Provide the [x, y] coordinate of the cell's center where the given text is located.  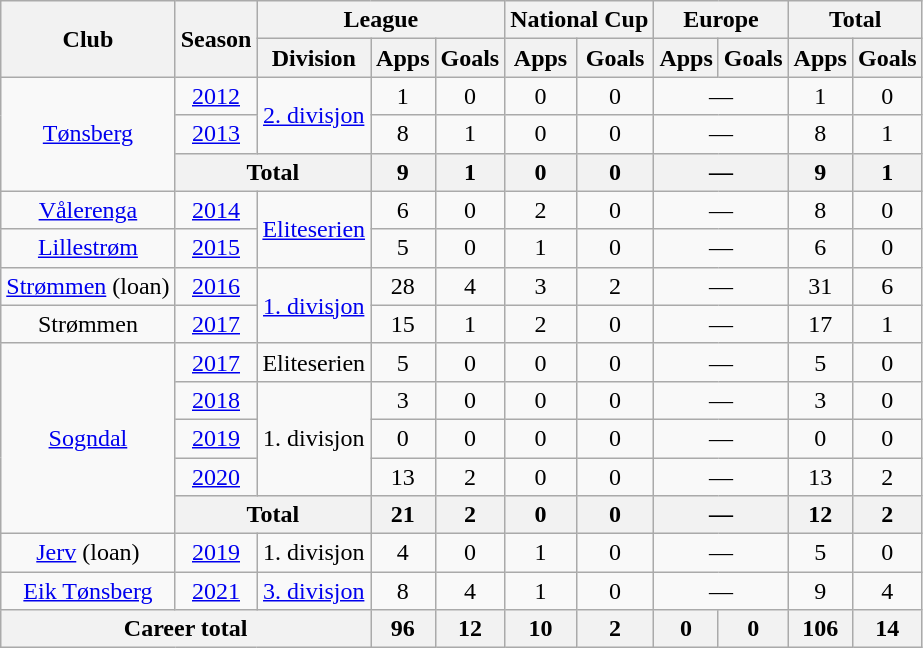
Club [88, 39]
2014 [216, 210]
3. divisjon [314, 591]
28 [403, 286]
31 [820, 286]
2013 [216, 134]
Europe [721, 20]
Sogndal [88, 438]
Lillestrøm [88, 248]
2018 [216, 400]
106 [820, 629]
17 [820, 324]
2. divisjon [314, 115]
14 [887, 629]
National Cup [580, 20]
Eik Tønsberg [88, 591]
League [381, 20]
96 [403, 629]
Season [216, 39]
2016 [216, 286]
Career total [186, 629]
Strømmen (loan) [88, 286]
10 [541, 629]
2021 [216, 591]
Jerv (loan) [88, 553]
Strømmen [88, 324]
Tønsberg [88, 134]
15 [403, 324]
2020 [216, 477]
21 [403, 515]
Vålerenga [88, 210]
Division [314, 58]
2012 [216, 96]
2015 [216, 248]
